Output the (X, Y) coordinate of the center of the cell containing the given text.  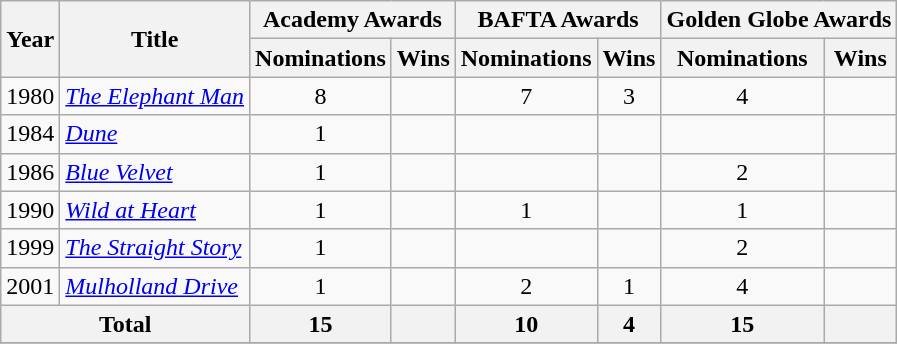
1980 (30, 96)
Golden Globe Awards (779, 20)
2001 (30, 286)
Wild at Heart (155, 210)
The Elephant Man (155, 96)
Title (155, 39)
Blue Velvet (155, 172)
Total (126, 324)
Academy Awards (353, 20)
The Straight Story (155, 248)
BAFTA Awards (558, 20)
1986 (30, 172)
Dune (155, 134)
1984 (30, 134)
Mulholland Drive (155, 286)
1999 (30, 248)
10 (526, 324)
1990 (30, 210)
3 (629, 96)
8 (321, 96)
7 (526, 96)
Year (30, 39)
